Output the [X, Y] coordinate of the center of the cell containing the given text.  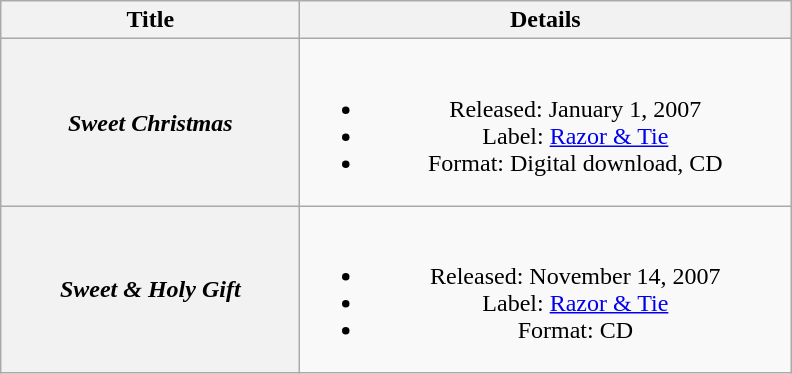
Sweet Christmas [150, 122]
Released: November 14, 2007Label: Razor & TieFormat: CD [546, 290]
Released: January 1, 2007Label: Razor & TieFormat: Digital download, CD [546, 122]
Title [150, 20]
Details [546, 20]
Sweet & Holy Gift [150, 290]
